For the text-containing cell, return its midpoint in (X, Y) coordinate format. 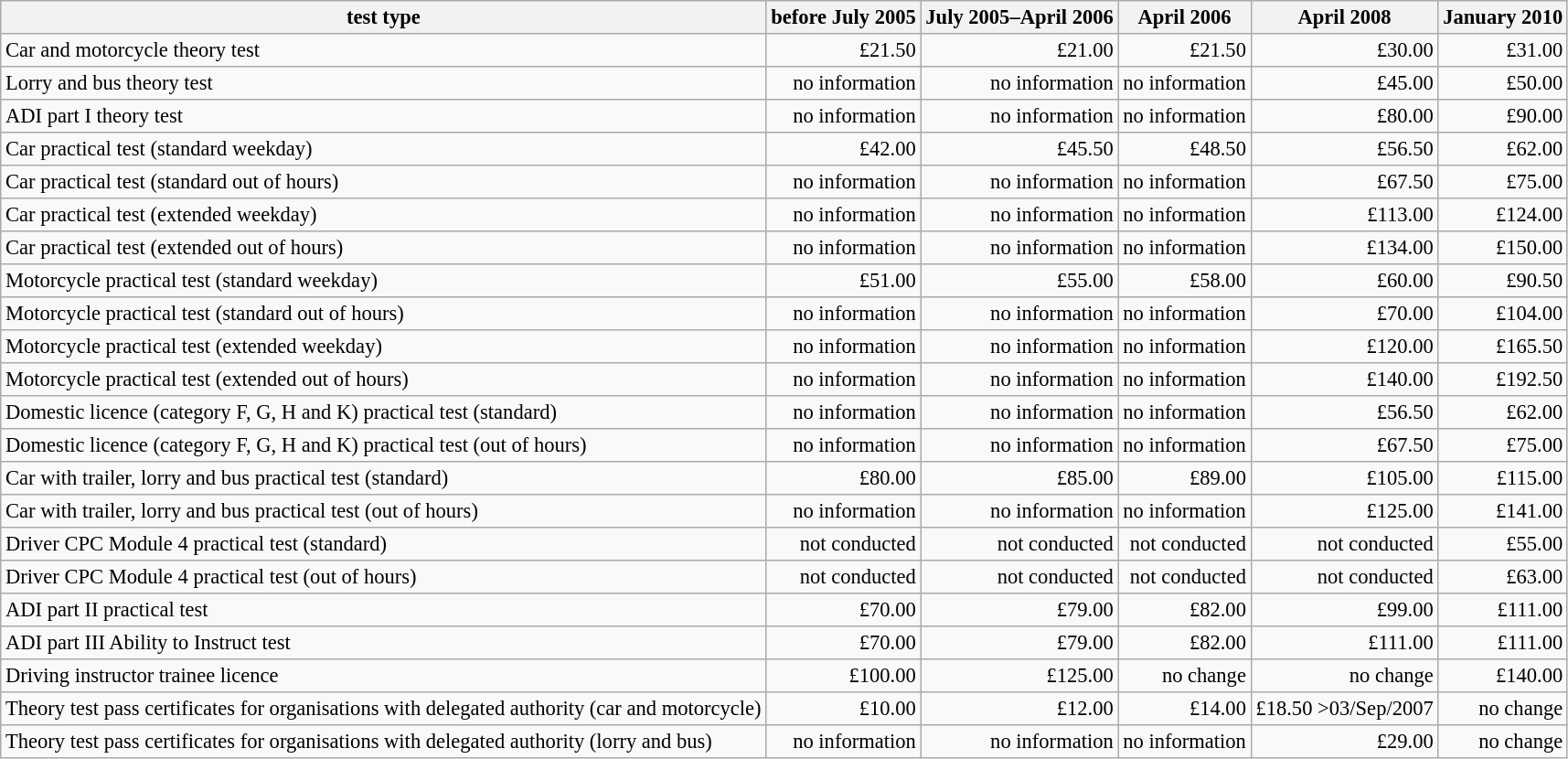
January 2010 (1503, 17)
£150.00 (1503, 248)
ADI part II practical test (384, 610)
ADI part III Ability to Instruct test (384, 643)
Car and motorcycle theory test (384, 50)
£30.00 (1344, 50)
test type (384, 17)
Car practical test (extended weekday) (384, 215)
£165.50 (1503, 347)
£29.00 (1344, 742)
£51.00 (843, 281)
Car practical test (extended out of hours) (384, 248)
Motorcycle practical test (standard weekday) (384, 281)
April 2006 (1185, 17)
Car practical test (standard weekday) (384, 149)
£90.00 (1503, 116)
£99.00 (1344, 610)
Driving instructor trainee licence (384, 676)
July 2005–April 2006 (1019, 17)
£21.00 (1019, 50)
£134.00 (1344, 248)
ADI part I theory test (384, 116)
Motorcycle practical test (extended weekday) (384, 347)
£124.00 (1503, 215)
Car with trailer, lorry and bus practical test (out of hours) (384, 511)
Car practical test (standard out of hours) (384, 182)
Driver CPC Module 4 practical test (standard) (384, 544)
£50.00 (1503, 83)
£105.00 (1344, 478)
Car with trailer, lorry and bus practical test (standard) (384, 478)
£14.00 (1185, 709)
£42.00 (843, 149)
£60.00 (1344, 281)
Motorcycle practical test (standard out of hours) (384, 314)
Theory test pass certificates for organisations with delegated authority (lorry and bus) (384, 742)
£10.00 (843, 709)
Driver CPC Module 4 practical test (out of hours) (384, 577)
£48.50 (1185, 149)
£18.50 >03/Sep/2007 (1344, 709)
Lorry and bus theory test (384, 83)
£45.00 (1344, 83)
April 2008 (1344, 17)
£104.00 (1503, 314)
£120.00 (1344, 347)
£89.00 (1185, 478)
£115.00 (1503, 478)
Domestic licence (category F, G, H and K) practical test (standard) (384, 412)
Domestic licence (category F, G, H and K) practical test (out of hours) (384, 445)
£45.50 (1019, 149)
£31.00 (1503, 50)
£192.50 (1503, 379)
Motorcycle practical test (extended out of hours) (384, 379)
£113.00 (1344, 215)
£58.00 (1185, 281)
£141.00 (1503, 511)
£85.00 (1019, 478)
Theory test pass certificates for organisations with delegated authority (car and motorcycle) (384, 709)
£12.00 (1019, 709)
before July 2005 (843, 17)
£63.00 (1503, 577)
£90.50 (1503, 281)
£100.00 (843, 676)
